From the cell containing the given text, extract its center point as (X, Y) coordinate. 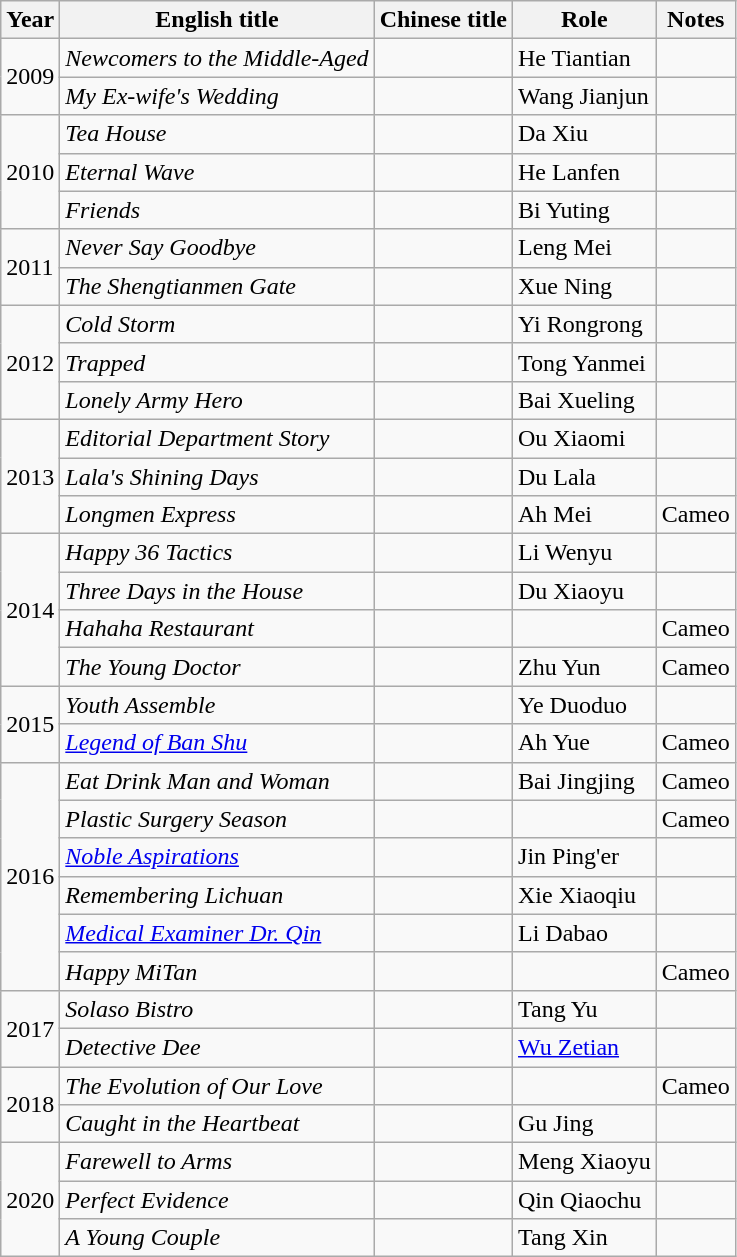
A Young Couple (217, 1238)
2016 (30, 876)
Farewell to Arms (217, 1162)
Tang Yu (585, 1009)
Da Xiu (585, 134)
Du Xiaoyu (585, 591)
2011 (30, 267)
Chinese title (443, 20)
Happy MiTan (217, 971)
Bai Jingjing (585, 781)
Perfect Evidence (217, 1200)
The Young Doctor (217, 667)
Gu Jing (585, 1124)
Notes (696, 20)
Longmen Express (217, 515)
Xie Xiaoqiu (585, 895)
The Evolution of Our Love (217, 1085)
2015 (30, 724)
The Shengtianmen Gate (217, 286)
2009 (30, 77)
Youth Assemble (217, 705)
Solaso Bistro (217, 1009)
Leng Mei (585, 248)
Detective Dee (217, 1047)
Meng Xiaoyu (585, 1162)
Caught in the Heartbeat (217, 1124)
English title (217, 20)
Role (585, 20)
Du Lala (585, 477)
Zhu Yun (585, 667)
Hahaha Restaurant (217, 629)
My Ex-wife's Wedding (217, 96)
Ye Duoduo (585, 705)
Noble Aspirations (217, 857)
Bi Yuting (585, 210)
Wang Jianjun (585, 96)
2018 (30, 1104)
Eat Drink Man and Woman (217, 781)
2012 (30, 362)
Ah Mei (585, 515)
He Tiantian (585, 58)
Eternal Wave (217, 172)
Jin Ping'er (585, 857)
Editorial Department Story (217, 438)
Year (30, 20)
Plastic Surgery Season (217, 819)
2020 (30, 1200)
2013 (30, 476)
Ah Yue (585, 743)
2017 (30, 1028)
Lala's Shining Days (217, 477)
Three Days in the House (217, 591)
Friends (217, 210)
Li Wenyu (585, 553)
Bai Xueling (585, 400)
Medical Examiner Dr. Qin (217, 933)
He Lanfen (585, 172)
Cold Storm (217, 324)
2010 (30, 172)
Happy 36 Tactics (217, 553)
Tong Yanmei (585, 362)
Qin Qiaochu (585, 1200)
Lonely Army Hero (217, 400)
2014 (30, 610)
Li Dabao (585, 933)
Trapped (217, 362)
Remembering Lichuan (217, 895)
Tang Xin (585, 1238)
Newcomers to the Middle-Aged (217, 58)
Xue Ning (585, 286)
Legend of Ban Shu (217, 743)
Tea House (217, 134)
Yi Rongrong (585, 324)
Wu Zetian (585, 1047)
Ou Xiaomi (585, 438)
Never Say Goodbye (217, 248)
